Detect which cell encompasses the target text, then output its (X, Y) center coordinate. 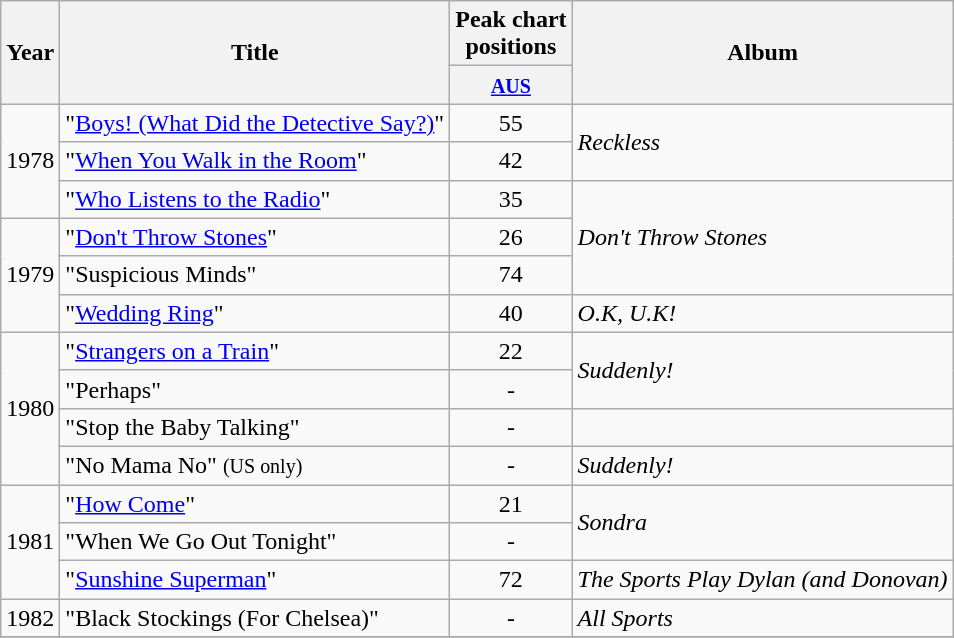
1981 (30, 541)
"Wedding Ring" (255, 313)
"Strangers on a Train" (255, 351)
Sondra (762, 522)
Peak chartpositions (511, 34)
"No Mama No" (US only) (255, 465)
The Sports Play Dylan (and Donovan) (762, 580)
AUS (511, 85)
"When We Go Out Tonight" (255, 542)
"Who Listens to the Radio" (255, 199)
Album (762, 52)
26 (511, 237)
1978 (30, 161)
"Black Stockings (For Chelsea)" (255, 618)
"Suspicious Minds" (255, 275)
Year (30, 52)
O.K, U.K! (762, 313)
"Sunshine Superman" (255, 580)
Title (255, 52)
1982 (30, 618)
"Boys! (What Did the Detective Say?)" (255, 123)
"When You Walk in the Room" (255, 161)
40 (511, 313)
22 (511, 351)
42 (511, 161)
35 (511, 199)
1980 (30, 408)
55 (511, 123)
Don't Throw Stones (762, 237)
1979 (30, 275)
"How Come" (255, 503)
21 (511, 503)
"Don't Throw Stones" (255, 237)
74 (511, 275)
72 (511, 580)
All Sports (762, 618)
"Perhaps" (255, 389)
Reckless (762, 142)
"Stop the Baby Talking" (255, 427)
